Return [X, Y] of the center of cell containing provided text 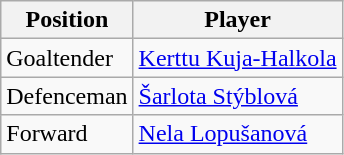
Kerttu Kuja-Halkola [238, 58]
Forward [67, 134]
Goaltender [67, 58]
Position [67, 20]
Player [238, 20]
Defenceman [67, 96]
Šarlota Stýblová [238, 96]
Nela Lopušanová [238, 134]
